Locate the cell with the specified text and output its (x, y) center coordinate. 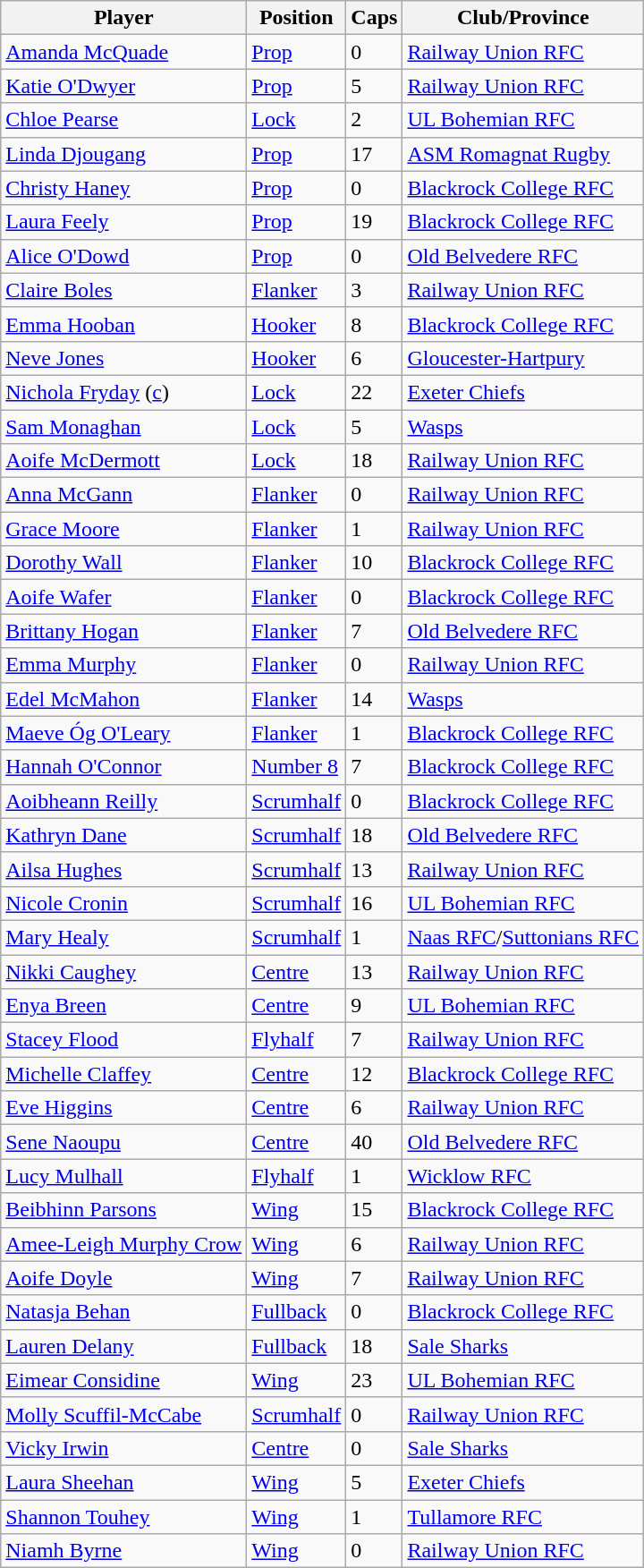
Laura Sheehan (123, 1482)
Nichola Fryday (c) (123, 392)
2 (374, 120)
Nikki Caughey (123, 971)
Lauren Delany (123, 1346)
Maeve Óg O'Leary (123, 733)
Enya Breen (123, 1006)
17 (374, 154)
Christy Haney (123, 188)
23 (374, 1380)
Edel McMahon (123, 699)
Aoife McDermott (123, 461)
14 (374, 699)
Amanda McQuade (123, 52)
ASM Romagnat Rugby (523, 154)
Claire Boles (123, 290)
Position (297, 18)
Anna McGann (123, 495)
Michelle Claffey (123, 1074)
Mary Healy (123, 937)
Natasja Behan (123, 1312)
22 (374, 392)
Wicklow RFC (523, 1176)
Club/Province (523, 18)
Emma Murphy (123, 665)
Shannon Touhey (123, 1517)
Stacey Flood (123, 1040)
Kathryn Dane (123, 835)
19 (374, 222)
Sam Monaghan (123, 427)
Player (123, 18)
15 (374, 1210)
Brittany Hogan (123, 631)
Number 8 (297, 767)
Hannah O'Connor (123, 767)
Neve Jones (123, 358)
Emma Hooban (123, 324)
Tullamore RFC (523, 1517)
Dorothy Wall (123, 563)
Sene Naoupu (123, 1142)
Aoibheann Reilly (123, 801)
Caps (374, 18)
Beibhinn Parsons (123, 1210)
10 (374, 563)
Eimear Considine (123, 1380)
Naas RFC/Suttonians RFC (523, 937)
Alice O'Dowd (123, 256)
Lucy Mulhall (123, 1176)
Eve Higgins (123, 1108)
Ailsa Hughes (123, 869)
12 (374, 1074)
Amee-Leigh Murphy Crow (123, 1244)
Vicky Irwin (123, 1448)
Aoife Wafer (123, 597)
Nicole Cronin (123, 903)
Chloe Pearse (123, 120)
Gloucester-Hartpury (523, 358)
Linda Djougang (123, 154)
Niamh Byrne (123, 1551)
40 (374, 1142)
Katie O'Dwyer (123, 86)
Molly Scuffil-McCabe (123, 1414)
9 (374, 1006)
Grace Moore (123, 529)
8 (374, 324)
Aoife Doyle (123, 1278)
16 (374, 903)
Laura Feely (123, 222)
3 (374, 290)
